Output the [X, Y] coordinate of the center of the cell containing the given text.  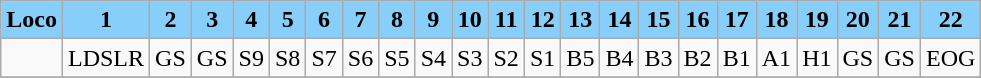
S6 [360, 58]
Loco [32, 20]
21 [900, 20]
1 [106, 20]
18 [776, 20]
B2 [698, 58]
S3 [470, 58]
B1 [736, 58]
12 [542, 20]
9 [433, 20]
3 [212, 20]
B5 [580, 58]
10 [470, 20]
16 [698, 20]
17 [736, 20]
14 [620, 20]
S1 [542, 58]
5 [287, 20]
8 [397, 20]
11 [506, 20]
S2 [506, 58]
13 [580, 20]
20 [858, 20]
EOG [950, 58]
2 [171, 20]
S5 [397, 58]
22 [950, 20]
LDSLR [106, 58]
15 [658, 20]
B3 [658, 58]
S7 [324, 58]
19 [817, 20]
6 [324, 20]
S4 [433, 58]
B4 [620, 58]
H1 [817, 58]
4 [251, 20]
S9 [251, 58]
S8 [287, 58]
A1 [776, 58]
7 [360, 20]
